Extract the (x, y) coordinate from the center of the cell holding the provided text.  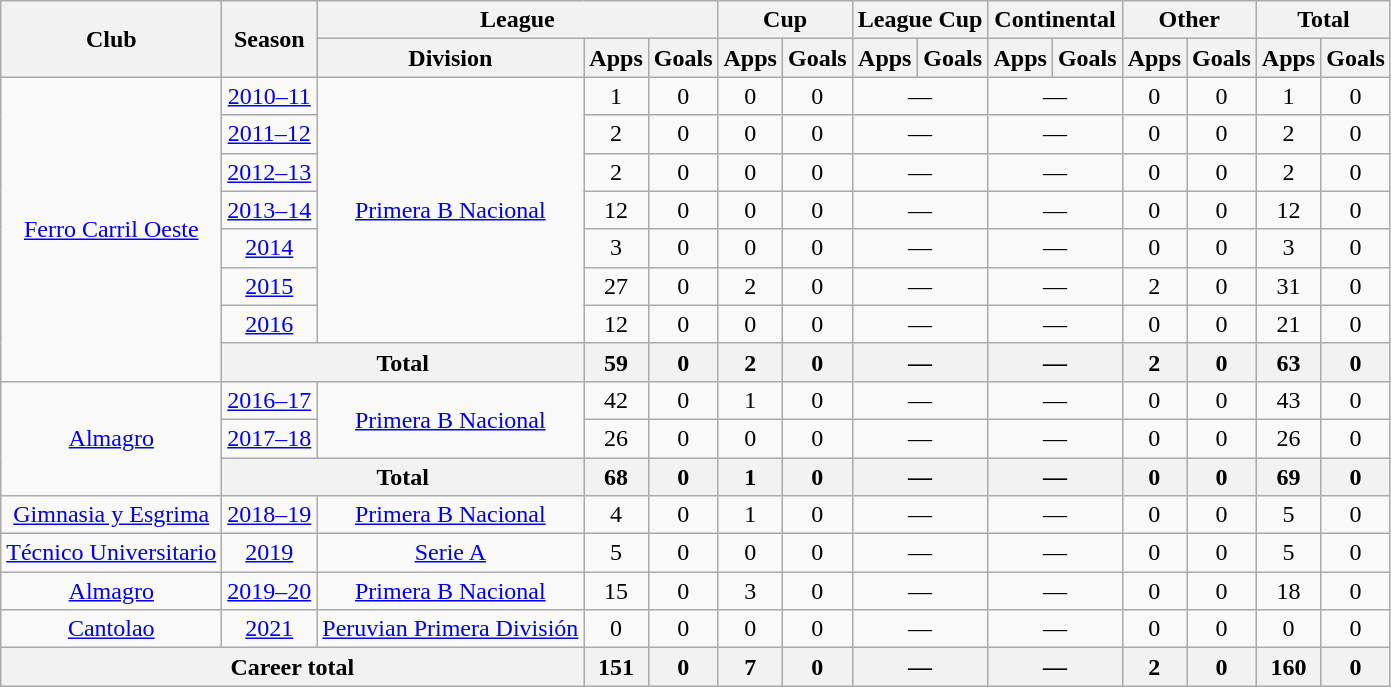
Serie A (450, 553)
63 (1288, 362)
4 (616, 515)
31 (1288, 286)
Gimnasia y Esgrima (112, 515)
2017–18 (270, 438)
Peruvian Primera División (450, 629)
2019–20 (270, 591)
2018–19 (270, 515)
Career total (292, 667)
18 (1288, 591)
League Cup (920, 20)
7 (750, 667)
69 (1288, 477)
Técnico Universitario (112, 553)
Continental (1055, 20)
59 (616, 362)
Other (1189, 20)
151 (616, 667)
2011–12 (270, 134)
2015 (270, 286)
2019 (270, 553)
Cantolao (112, 629)
2010–11 (270, 96)
2013–14 (270, 210)
Cup (785, 20)
2016 (270, 324)
42 (616, 400)
Ferro Carril Oeste (112, 229)
2021 (270, 629)
27 (616, 286)
Club (112, 39)
15 (616, 591)
2014 (270, 248)
43 (1288, 400)
21 (1288, 324)
68 (616, 477)
League (518, 20)
2016–17 (270, 400)
Division (450, 58)
Season (270, 39)
160 (1288, 667)
2012–13 (270, 172)
